Locate the cell with the specified text and output its [X, Y] center coordinate. 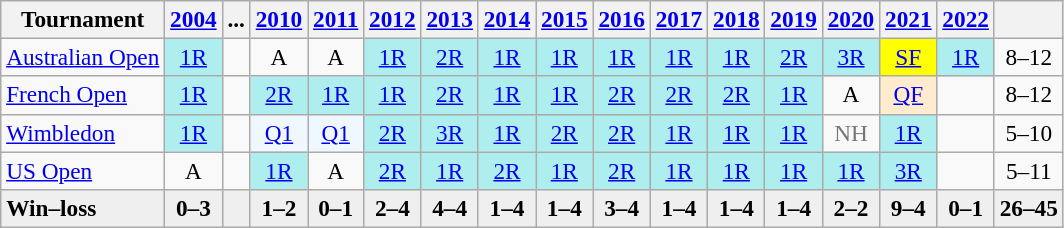
1–2 [278, 208]
2016 [622, 19]
9–4 [908, 208]
4–4 [450, 208]
Australian Open [83, 57]
2012 [392, 19]
5–11 [1028, 170]
2011 [336, 19]
2017 [678, 19]
2014 [506, 19]
2013 [450, 19]
QF [908, 95]
26–45 [1028, 208]
2010 [278, 19]
2021 [908, 19]
Tournament [83, 19]
2–4 [392, 208]
2018 [736, 19]
2–2 [850, 208]
NH [850, 133]
0–3 [194, 208]
2019 [794, 19]
2004 [194, 19]
SF [908, 57]
Win–loss [83, 208]
2020 [850, 19]
French Open [83, 95]
Wimbledon [83, 133]
US Open [83, 170]
2022 [966, 19]
2015 [564, 19]
5–10 [1028, 133]
... [236, 19]
3–4 [622, 208]
